Output the (X, Y) coordinate of the center of the cell containing the given text.  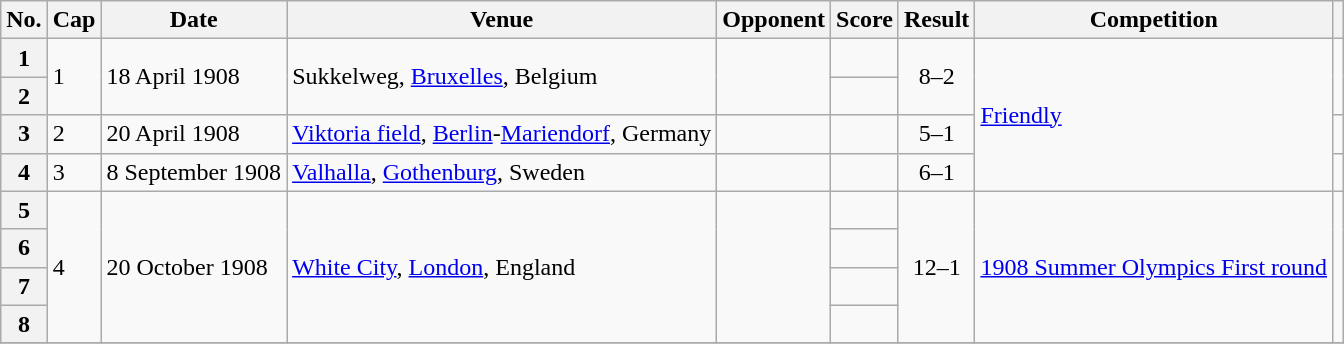
Friendly (1154, 115)
5–1 (936, 134)
Sukkelweg, Bruxelles, Belgium (502, 77)
White City, London, England (502, 267)
8–2 (936, 77)
8 (24, 324)
Opponent (774, 20)
Score (865, 20)
Date (194, 20)
Cap (74, 20)
No. (24, 20)
20 April 1908 (194, 134)
Result (936, 20)
6–1 (936, 172)
Valhalla, Gothenburg, Sweden (502, 172)
20 October 1908 (194, 267)
7 (24, 286)
Venue (502, 20)
1908 Summer Olympics First round (1154, 267)
8 September 1908 (194, 172)
Competition (1154, 20)
5 (24, 210)
6 (24, 248)
Viktoria field, Berlin-Mariendorf, Germany (502, 134)
12–1 (936, 267)
18 April 1908 (194, 77)
